Provide the [X, Y] coordinate of the cell's center where the given text is located.  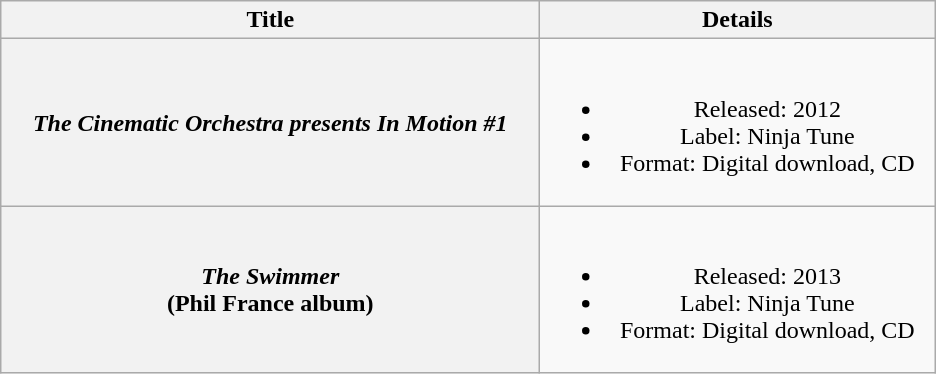
The Cinematic Orchestra presents In Motion #1 [270, 122]
The Swimmer(Phil France album) [270, 290]
Released: 2013Label: Ninja TuneFormat: Digital download, CD [738, 290]
Title [270, 20]
Released: 2012Label: Ninja TuneFormat: Digital download, CD [738, 122]
Details [738, 20]
